Find where the given text appears and provide that cell's center as [x, y] coordinate. 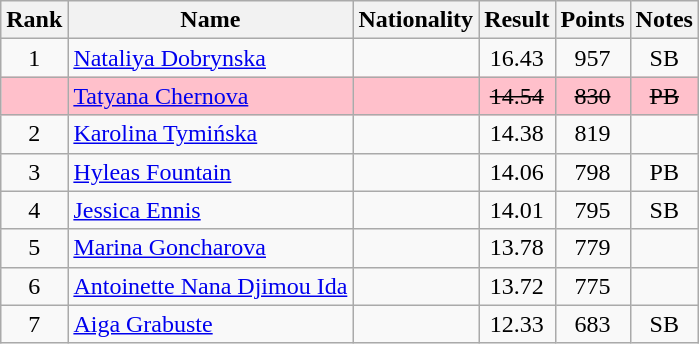
4 [34, 210]
Points [592, 20]
Karolina Tymińska [210, 134]
Jessica Ennis [210, 210]
Aiga Grabuste [210, 324]
14.38 [517, 134]
Nationality [416, 20]
795 [592, 210]
Hyleas Fountain [210, 172]
819 [592, 134]
3 [34, 172]
Name [210, 20]
6 [34, 286]
957 [592, 58]
13.72 [517, 286]
16.43 [517, 58]
779 [592, 248]
13.78 [517, 248]
Tatyana Chernova [210, 96]
14.06 [517, 172]
798 [592, 172]
5 [34, 248]
830 [592, 96]
775 [592, 286]
Nataliya Dobrynska [210, 58]
7 [34, 324]
Antoinette Nana Djimou Ida [210, 286]
1 [34, 58]
Rank [34, 20]
Notes [664, 20]
2 [34, 134]
Result [517, 20]
683 [592, 324]
Marina Goncharova [210, 248]
12.33 [517, 324]
14.54 [517, 96]
14.01 [517, 210]
